Pinpoint the cell where the given text exists, returning its (x, y) midpoint coordinate. 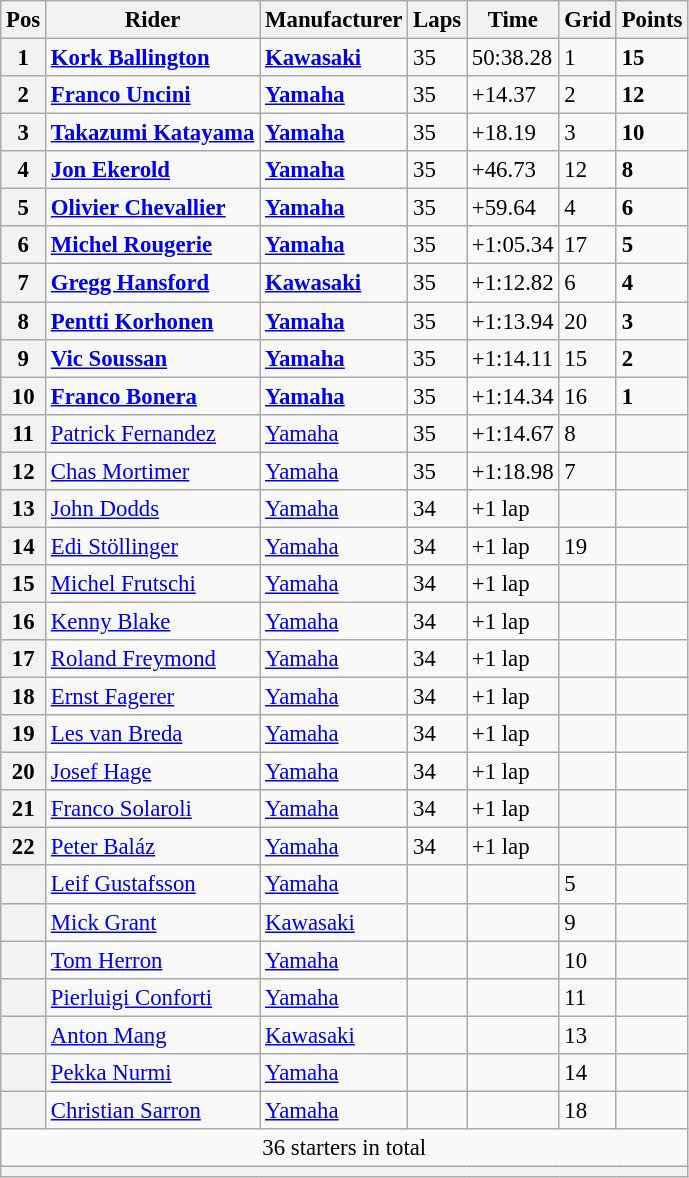
Time (513, 20)
Manufacturer (334, 20)
Mick Grant (153, 922)
Anton Mang (153, 1035)
Gregg Hansford (153, 283)
Rider (153, 20)
+1:14.34 (513, 396)
John Dodds (153, 509)
Michel Frutschi (153, 584)
+1:05.34 (513, 245)
+1:14.11 (513, 358)
+1:13.94 (513, 321)
Leif Gustafsson (153, 885)
21 (24, 809)
Pierluigi Conforti (153, 997)
Franco Solaroli (153, 809)
+59.64 (513, 208)
Kenny Blake (153, 621)
Ernst Fagerer (153, 697)
Grid (588, 20)
+18.19 (513, 133)
Patrick Fernandez (153, 433)
Chas Mortimer (153, 471)
Takazumi Katayama (153, 133)
Josef Hage (153, 772)
Edi Stöllinger (153, 546)
Peter Baláz (153, 847)
Jon Ekerold (153, 170)
Laps (438, 20)
Franco Bonera (153, 396)
+1:18.98 (513, 471)
36 starters in total (344, 1148)
Christian Sarron (153, 1110)
Pekka Nurmi (153, 1073)
Tom Herron (153, 960)
+14.37 (513, 95)
50:38.28 (513, 58)
Franco Uncini (153, 95)
+1:12.82 (513, 283)
Roland Freymond (153, 659)
Kork Ballington (153, 58)
Vic Soussan (153, 358)
+1:14.67 (513, 433)
+46.73 (513, 170)
Pentti Korhonen (153, 321)
Pos (24, 20)
22 (24, 847)
Les van Breda (153, 734)
Olivier Chevallier (153, 208)
Points (652, 20)
Michel Rougerie (153, 245)
